Detect which cell encompasses the target text, then output its (x, y) center coordinate. 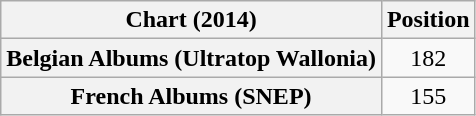
Chart (2014) (192, 20)
155 (428, 96)
French Albums (SNEP) (192, 96)
Belgian Albums (Ultratop Wallonia) (192, 58)
182 (428, 58)
Position (428, 20)
